From the cell containing the given text, extract its center point as [X, Y] coordinate. 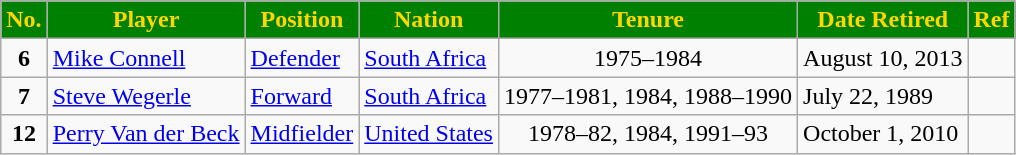
Nation [429, 20]
No. [24, 20]
Midfielder [302, 134]
October 1, 2010 [883, 134]
Steve Wegerle [146, 96]
Ref [992, 20]
12 [24, 134]
Defender [302, 58]
United States [429, 134]
Position [302, 20]
Mike Connell [146, 58]
6 [24, 58]
Player [146, 20]
7 [24, 96]
1978–82, 1984, 1991–93 [648, 134]
July 22, 1989 [883, 96]
Forward [302, 96]
1975–1984 [648, 58]
Date Retired [883, 20]
August 10, 2013 [883, 58]
Perry Van der Beck [146, 134]
1977–1981, 1984, 1988–1990 [648, 96]
Tenure [648, 20]
